Scan for the cell matching the given text and deliver its [X, Y] coordinate at center. 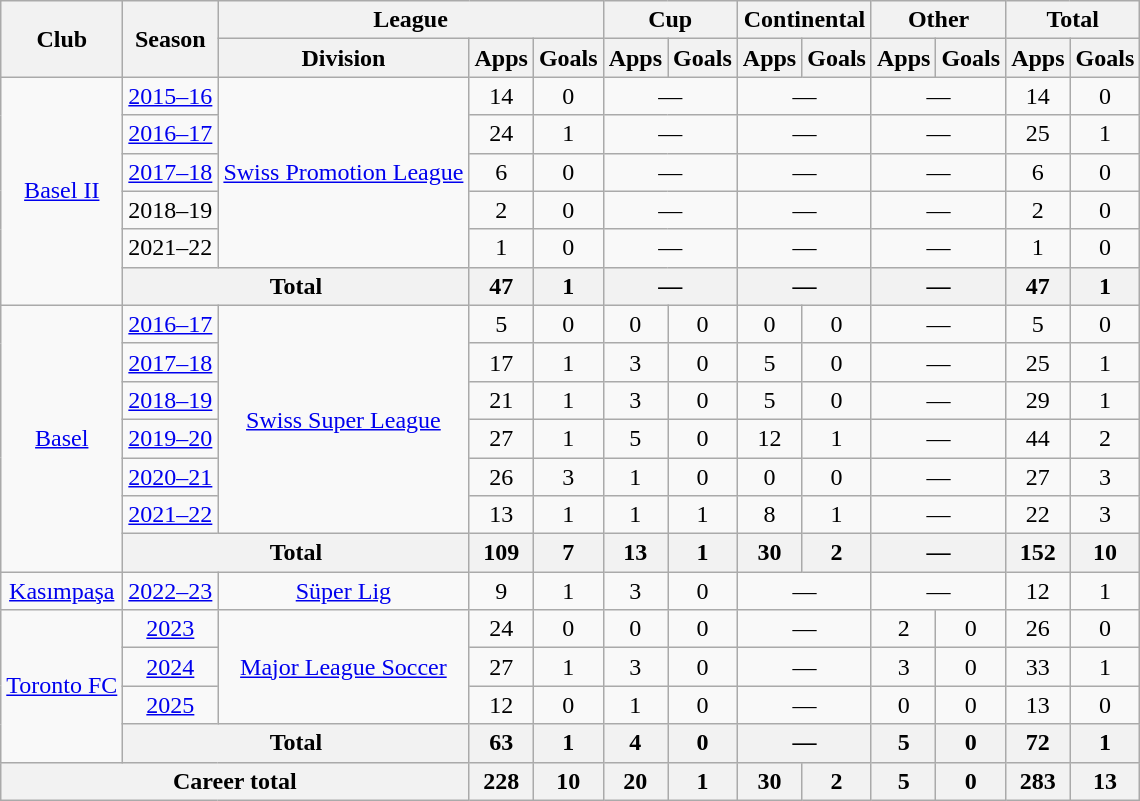
2015–16 [170, 96]
Continental [804, 20]
63 [501, 743]
33 [1038, 667]
109 [501, 553]
44 [1038, 438]
2019–20 [170, 438]
2020–21 [170, 477]
Kasımpaşa [62, 591]
20 [635, 781]
72 [1038, 743]
Basel [62, 438]
League [410, 20]
Basel II [62, 191]
7 [568, 553]
Süper Lig [344, 591]
Major League Soccer [344, 667]
Other [938, 20]
8 [769, 515]
283 [1038, 781]
Club [62, 39]
2024 [170, 667]
22 [1038, 515]
228 [501, 781]
29 [1038, 400]
21 [501, 400]
Career total [235, 781]
9 [501, 591]
Swiss Super League [344, 419]
152 [1038, 553]
Division [344, 58]
Swiss Promotion League [344, 172]
Cup [670, 20]
4 [635, 743]
2022–23 [170, 591]
2023 [170, 629]
Season [170, 39]
2025 [170, 705]
Toronto FC [62, 686]
17 [501, 362]
